Return [x, y] of the center of cell containing provided text 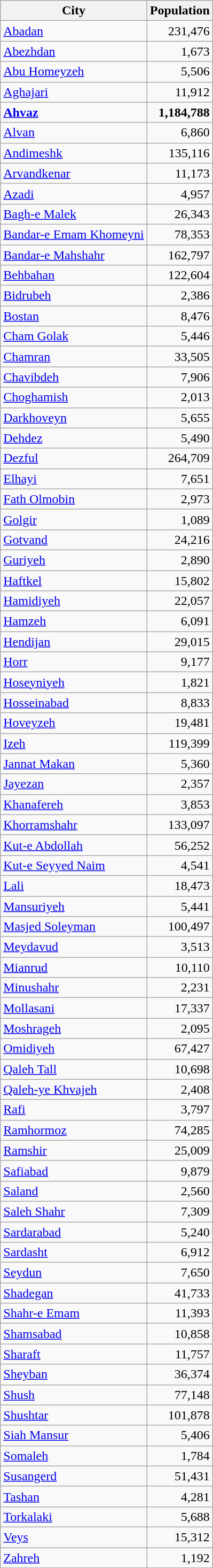
Minushahr [74, 988]
2,408 [179, 1089]
Arvandkenar [74, 173]
Shush [74, 1395]
1,673 [179, 51]
74,285 [179, 1130]
Andimeshk [74, 153]
Sheyban [74, 1374]
122,604 [179, 275]
Darkhoveyn [74, 418]
77,148 [179, 1395]
101,878 [179, 1415]
Siah Mansur [74, 1435]
Abu Homeyzeh [74, 72]
Bostan [74, 316]
Population [179, 11]
135,116 [179, 153]
11,173 [179, 173]
Izeh [74, 743]
2,890 [179, 560]
4,957 [179, 194]
Ramhormoz [74, 1130]
Gotvand [74, 540]
4,541 [179, 865]
Dehdez [74, 438]
1,089 [179, 519]
7,309 [179, 1211]
5,506 [179, 72]
5,688 [179, 1517]
Qaleh Tall [74, 1069]
Guriyeh [74, 560]
11,393 [179, 1313]
9,177 [179, 662]
Alvan [74, 133]
Jayezan [74, 784]
Safiabad [74, 1171]
Horr [74, 662]
Susangerd [74, 1476]
Golgir [74, 519]
Sardasht [74, 1252]
Azadi [74, 194]
Bagh-e Malek [74, 214]
Hamzeh [74, 621]
Somaleh [74, 1456]
City [74, 11]
11,912 [179, 92]
Kut-e Abdollah [74, 845]
7,650 [179, 1273]
Bidrubeh [74, 296]
Zahreh [74, 1558]
5,655 [179, 418]
Shadegan [74, 1293]
22,057 [179, 601]
Khanafereh [74, 804]
Hosseinabad [74, 703]
6,860 [179, 133]
Abezhdan [74, 51]
1,784 [179, 1456]
24,216 [179, 540]
3,853 [179, 804]
Behbahan [74, 275]
78,353 [179, 234]
4,281 [179, 1496]
119,399 [179, 743]
8,833 [179, 703]
6,912 [179, 1252]
8,476 [179, 316]
36,374 [179, 1374]
17,337 [179, 1008]
11,757 [179, 1354]
25,009 [179, 1150]
Hoseyniyeh [74, 682]
51,431 [179, 1476]
Kut-e Seyyed Naim [74, 865]
Cham Golak [74, 336]
67,427 [179, 1049]
133,097 [179, 825]
Tashan [74, 1496]
2,973 [179, 499]
7,651 [179, 479]
Fath Olmobin [74, 499]
Sardarabad [74, 1232]
Chavibdeh [74, 377]
56,252 [179, 845]
Saland [74, 1191]
3,797 [179, 1110]
7,906 [179, 377]
Omidiyeh [74, 1049]
Shahr-e Emam [74, 1313]
1,821 [179, 682]
10,858 [179, 1334]
Mansuriyeh [74, 906]
Ramshir [74, 1150]
2,013 [179, 397]
Bandar-e Emam Khomeyni [74, 234]
Abadan [74, 31]
Veys [74, 1537]
6,091 [179, 621]
5,490 [179, 438]
9,879 [179, 1171]
5,240 [179, 1232]
Jannat Makan [74, 764]
5,446 [179, 336]
41,733 [179, 1293]
18,473 [179, 886]
Saleh Shahr [74, 1211]
Mianrud [74, 967]
15,802 [179, 580]
Hendijan [74, 642]
19,481 [179, 723]
5,441 [179, 906]
5,406 [179, 1435]
Hamidiyeh [74, 601]
29,015 [179, 642]
2,386 [179, 296]
Rafi [74, 1110]
10,698 [179, 1069]
264,709 [179, 458]
162,797 [179, 255]
Mollasani [74, 1008]
Shushtar [74, 1415]
Meydavud [74, 947]
15,312 [179, 1537]
Seydun [74, 1273]
Aghajari [74, 92]
Haftkel [74, 580]
5,360 [179, 764]
Hoveyzeh [74, 723]
10,110 [179, 967]
2,231 [179, 988]
Torkalaki [74, 1517]
Chamran [74, 357]
2,357 [179, 784]
26,343 [179, 214]
Bandar-e Mahshahr [74, 255]
2,560 [179, 1191]
Sharaft [74, 1354]
Qaleh-ye Khvajeh [74, 1089]
Khorramshahr [74, 825]
Choghamish [74, 397]
Dezful [74, 458]
231,476 [179, 31]
Shamsabad [74, 1334]
100,497 [179, 927]
Lali [74, 886]
3,513 [179, 947]
Elhayi [74, 479]
1,192 [179, 1558]
1,184,788 [179, 112]
Masjed Soleyman [74, 927]
2,095 [179, 1028]
Moshrageh [74, 1028]
33,505 [179, 357]
Ahvaz [74, 112]
